Pinpoint the cell where the given text exists, returning its [X, Y] midpoint coordinate. 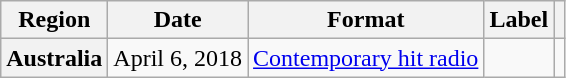
Region [54, 20]
April 6, 2018 [178, 58]
Australia [54, 58]
Label [519, 20]
Date [178, 20]
Contemporary hit radio [366, 58]
Format [366, 20]
